Extract the [X, Y] coordinate from the center of the cell holding the provided text.  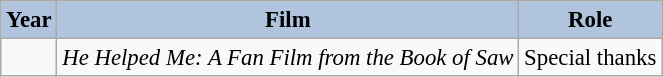
Special thanks [590, 58]
Role [590, 20]
He Helped Me: A Fan Film from the Book of Saw [288, 58]
Year [29, 20]
Film [288, 20]
